Extract the [X, Y] coordinate from the center of the cell holding the provided text.  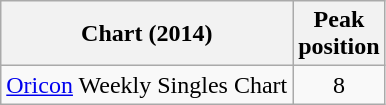
8 [339, 85]
Oricon Weekly Singles Chart [147, 85]
Chart (2014) [147, 34]
Peakposition [339, 34]
